Extract the (x, y) coordinate from the center of the cell holding the provided text.  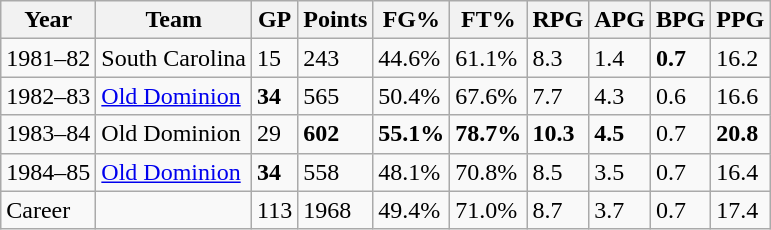
1.4 (620, 58)
17.4 (740, 210)
48.1% (412, 172)
243 (336, 58)
FT% (488, 20)
8.7 (558, 210)
3.5 (620, 172)
71.0% (488, 210)
FG% (412, 20)
South Carolina (174, 58)
7.7 (558, 96)
RPG (558, 20)
602 (336, 134)
15 (275, 58)
Points (336, 20)
67.6% (488, 96)
4.5 (620, 134)
10.3 (558, 134)
565 (336, 96)
44.6% (412, 58)
8.5 (558, 172)
29 (275, 134)
70.8% (488, 172)
16.4 (740, 172)
BPG (680, 20)
16.2 (740, 58)
55.1% (412, 134)
1983–84 (48, 134)
20.8 (740, 134)
50.4% (412, 96)
1984–85 (48, 172)
61.1% (488, 58)
Career (48, 210)
3.7 (620, 210)
1982–83 (48, 96)
49.4% (412, 210)
1968 (336, 210)
1981–82 (48, 58)
Year (48, 20)
APG (620, 20)
16.6 (740, 96)
GP (275, 20)
78.7% (488, 134)
PPG (740, 20)
113 (275, 210)
0.6 (680, 96)
558 (336, 172)
Team (174, 20)
8.3 (558, 58)
4.3 (620, 96)
